Output the [X, Y] coordinate of the center of the cell containing the given text.  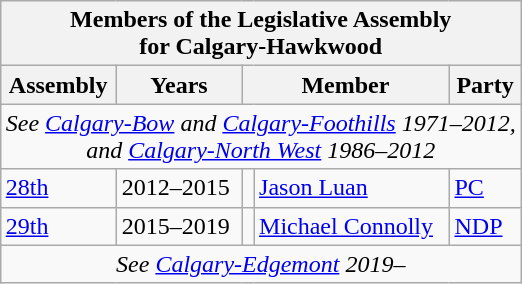
Years [179, 85]
29th [58, 226]
Assembly [58, 85]
Member [346, 85]
See Calgary-Edgemont 2019– [260, 264]
28th [58, 188]
Jason Luan [352, 188]
See Calgary-Bow and Calgary-Foothills 1971–2012,and Calgary-North West 1986–2012 [260, 136]
Michael Connolly [352, 226]
2012–2015 [179, 188]
Party [485, 85]
Members of the Legislative Assemblyfor Calgary-Hawkwood [260, 34]
PC [485, 188]
2015–2019 [179, 226]
NDP [485, 226]
